Pinpoint the cell where the given text exists, returning its [X, Y] midpoint coordinate. 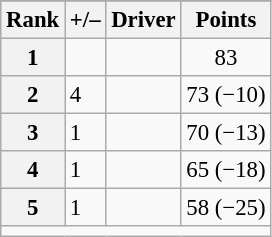
2 [33, 95]
65 (−18) [226, 170]
5 [33, 208]
83 [226, 58]
73 (−10) [226, 95]
70 (−13) [226, 133]
Points [226, 20]
+/– [86, 20]
Rank [33, 20]
3 [33, 133]
58 (−25) [226, 208]
Driver [144, 20]
